Pinpoint the cell where the given text exists, returning its (x, y) midpoint coordinate. 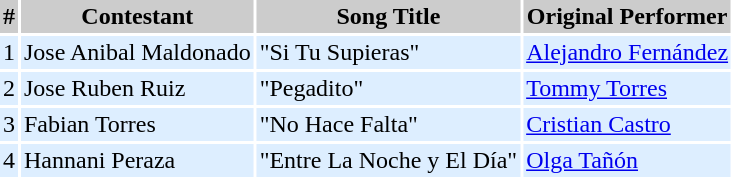
1 (9, 52)
Alejandro Fernández (627, 52)
2 (9, 88)
Fabian Torres (138, 124)
# (9, 16)
Jose Anibal Maldonado (138, 52)
"No Hace Falta" (389, 124)
"Si Tu Supieras" (389, 52)
Jose Ruben Ruiz (138, 88)
3 (9, 124)
Tommy Torres (627, 88)
Cristian Castro (627, 124)
Hannani Peraza (138, 160)
"Entre La Noche y El Día" (389, 160)
Olga Tañón (627, 160)
4 (9, 160)
Original Performer (627, 16)
Song Title (389, 16)
Contestant (138, 16)
"Pegadito" (389, 88)
